Return [X, Y] of the center of cell containing provided text 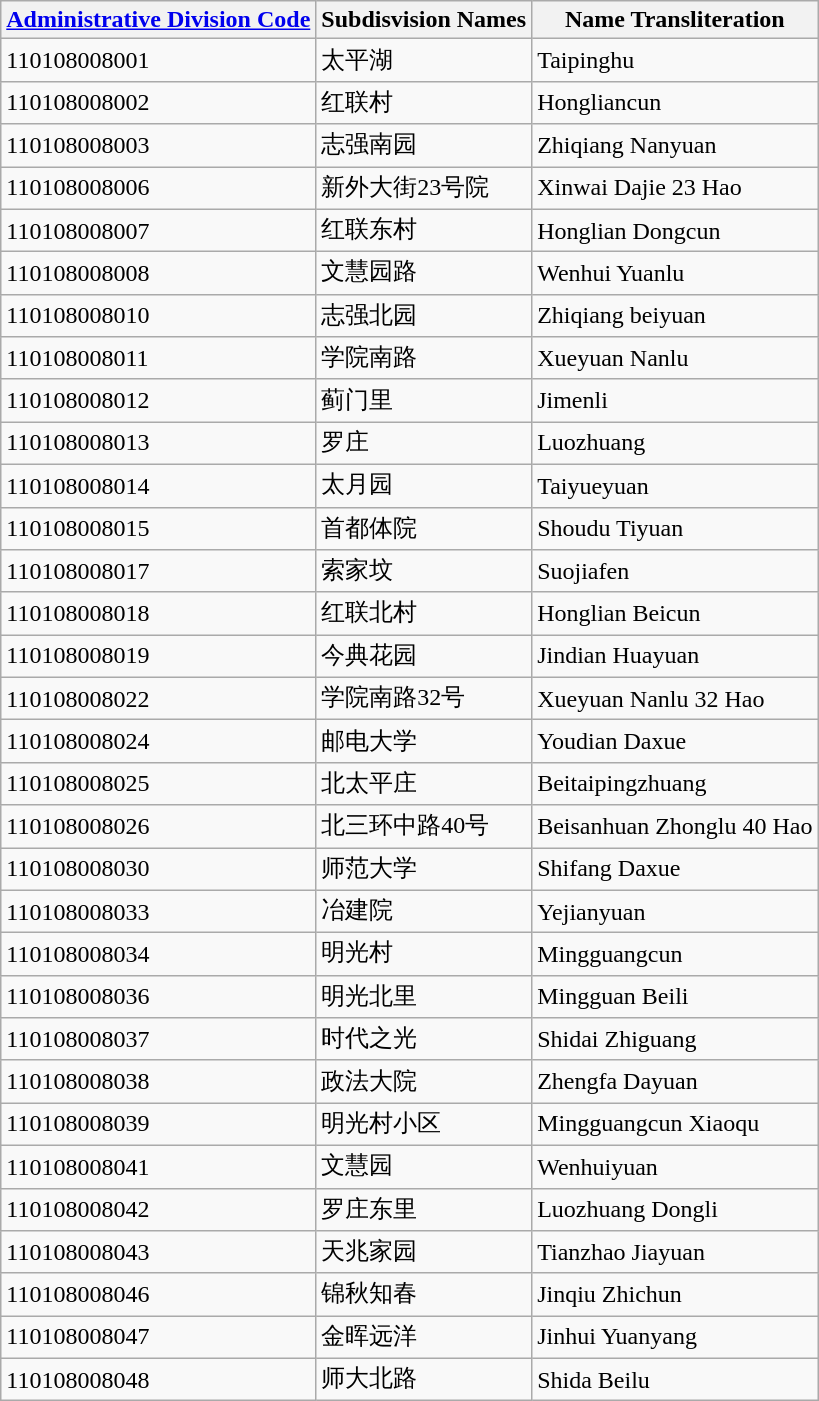
110108008030 [158, 870]
Tianzhao Jiayuan [675, 1252]
110108008006 [158, 188]
Jimenli [675, 400]
太月园 [424, 486]
Suojiafen [675, 572]
Jinqiu Zhichun [675, 1294]
Taiyueyuan [675, 486]
Zhiqiang Nanyuan [675, 146]
Shoudu Tiyuan [675, 528]
冶建院 [424, 912]
Taipinghu [675, 60]
Mingguangcun Xiaoqu [675, 1124]
Administrative Division Code [158, 20]
志强北园 [424, 316]
110108008003 [158, 146]
师范大学 [424, 870]
金晖远洋 [424, 1338]
罗庄 [424, 444]
110108008041 [158, 1166]
110108008037 [158, 1040]
110108008047 [158, 1338]
Jinhui Yuanyang [675, 1338]
Wenhuiyuan [675, 1166]
110108008019 [158, 656]
110108008043 [158, 1252]
志强南园 [424, 146]
文慧园 [424, 1166]
Shidai Zhiguang [675, 1040]
红联村 [424, 102]
Zhiqiang beiyuan [675, 316]
新外大街23号院 [424, 188]
Shifang Daxue [675, 870]
红联北村 [424, 614]
110108008024 [158, 742]
Zhengfa Dayuan [675, 1082]
Name Transliteration [675, 20]
太平湖 [424, 60]
110108008022 [158, 698]
师大北路 [424, 1380]
110108008046 [158, 1294]
政法大院 [424, 1082]
110108008025 [158, 784]
110108008036 [158, 996]
110108008026 [158, 826]
明光村 [424, 954]
110108008033 [158, 912]
Wenhui Yuanlu [675, 274]
110108008034 [158, 954]
110108008012 [158, 400]
学院南路32号 [424, 698]
110108008017 [158, 572]
Beisanhuan Zhonglu 40 Hao [675, 826]
110108008002 [158, 102]
Subdisvision Names [424, 20]
Jindian Huayuan [675, 656]
110108008008 [158, 274]
今典花园 [424, 656]
明光村小区 [424, 1124]
文慧园路 [424, 274]
Mingguangcun [675, 954]
红联东村 [424, 230]
天兆家园 [424, 1252]
110108008038 [158, 1082]
110108008001 [158, 60]
Luozhuang Dongli [675, 1210]
罗庄东里 [424, 1210]
Xinwai Dajie 23 Hao [675, 188]
蓟门里 [424, 400]
110108008007 [158, 230]
时代之光 [424, 1040]
110108008010 [158, 316]
邮电大学 [424, 742]
Beitaipingzhuang [675, 784]
Xueyuan Nanlu [675, 358]
Shida Beilu [675, 1380]
索家坟 [424, 572]
110108008048 [158, 1380]
学院南路 [424, 358]
锦秋知春 [424, 1294]
Luozhuang [675, 444]
Youdian Daxue [675, 742]
110108008018 [158, 614]
110108008015 [158, 528]
110108008014 [158, 486]
北太平庄 [424, 784]
Honglian Dongcun [675, 230]
Mingguan Beili [675, 996]
Honglian Beicun [675, 614]
110108008011 [158, 358]
110108008013 [158, 444]
Yejianyuan [675, 912]
Hongliancun [675, 102]
110108008039 [158, 1124]
Xueyuan Nanlu 32 Hao [675, 698]
北三环中路40号 [424, 826]
明光北里 [424, 996]
首都体院 [424, 528]
110108008042 [158, 1210]
